Return the (x, y) coordinate for the center point of the cell that contains the specified text.  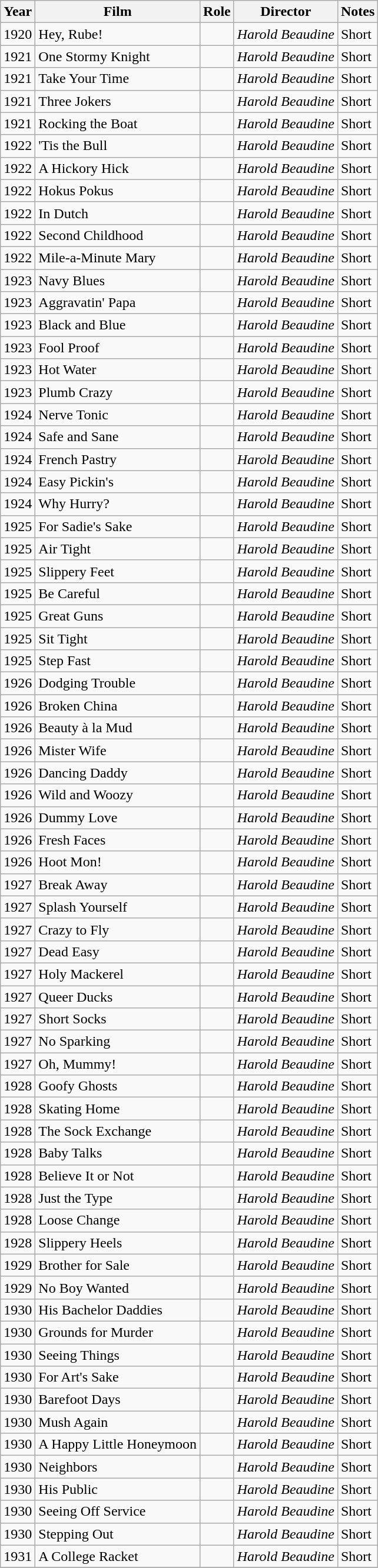
The Sock Exchange (118, 1131)
1931 (18, 1556)
Goofy Ghosts (118, 1086)
French Pastry (118, 459)
Hokus Pokus (118, 191)
Mister Wife (118, 750)
Role (217, 12)
For Sadie's Sake (118, 526)
One Stormy Knight (118, 56)
Year (18, 12)
Short Socks (118, 1019)
Holy Mackerel (118, 974)
Grounds for Murder (118, 1332)
Fresh Faces (118, 840)
His Public (118, 1489)
Notes (357, 12)
Splash Yourself (118, 907)
For Art's Sake (118, 1377)
Second Childhood (118, 235)
A College Racket (118, 1556)
Slippery Feet (118, 571)
Seeing Things (118, 1355)
Aggravatin' Papa (118, 303)
Crazy to Fly (118, 929)
Dummy Love (118, 818)
His Bachelor Daddies (118, 1310)
Director (286, 12)
Neighbors (118, 1467)
A Happy Little Honeymoon (118, 1444)
Break Away (118, 885)
Baby Talks (118, 1153)
Nerve Tonic (118, 415)
No Boy Wanted (118, 1287)
Dead Easy (118, 952)
Plumb Crazy (118, 392)
Black and Blue (118, 325)
Safe and Sane (118, 437)
Beauty à la Mud (118, 728)
Hey, Rube! (118, 34)
Slippery Heels (118, 1243)
Believe It or Not (118, 1176)
No Sparking (118, 1042)
Just the Type (118, 1198)
Take Your Time (118, 79)
Brother for Sale (118, 1265)
Skating Home (118, 1109)
Hot Water (118, 370)
Seeing Off Service (118, 1512)
Three Jokers (118, 101)
Why Hurry? (118, 504)
Mush Again (118, 1422)
Great Guns (118, 616)
Film (118, 12)
Rocking the Boat (118, 124)
1920 (18, 34)
Stepping Out (118, 1534)
Dodging Trouble (118, 683)
Queer Ducks (118, 997)
Navy Blues (118, 281)
In Dutch (118, 213)
Mile-a-Minute Mary (118, 258)
Hoot Mon! (118, 862)
Wild and Woozy (118, 795)
Loose Change (118, 1220)
Be Careful (118, 593)
Fool Proof (118, 348)
Sit Tight (118, 638)
'Tis the Bull (118, 146)
Air Tight (118, 549)
Barefoot Days (118, 1400)
A Hickory Hick (118, 168)
Easy Pickin's (118, 482)
Step Fast (118, 661)
Oh, Mummy! (118, 1064)
Broken China (118, 706)
Dancing Daddy (118, 773)
